Scan for the cell matching the given text and deliver its (X, Y) coordinate at center. 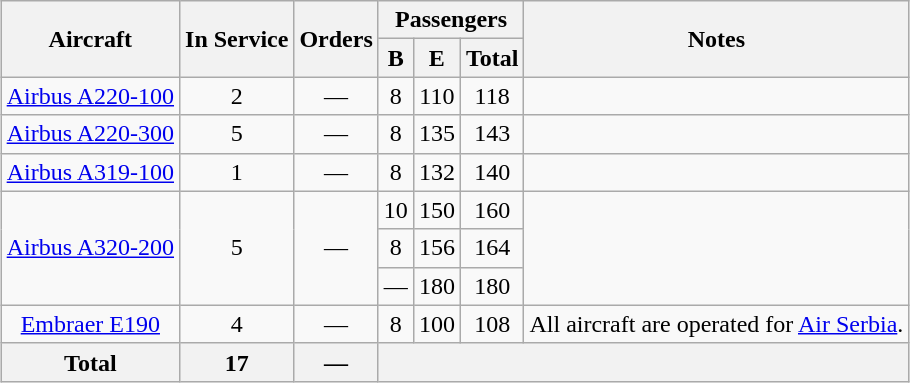
135 (436, 134)
Embraer E190 (90, 324)
Airbus A320-200 (90, 248)
118 (492, 96)
110 (436, 96)
Airbus A319-100 (90, 172)
10 (396, 210)
2 (237, 96)
100 (436, 324)
Airbus A220-100 (90, 96)
E (436, 58)
143 (492, 134)
164 (492, 248)
In Service (237, 39)
160 (492, 210)
1 (237, 172)
Notes (716, 39)
17 (237, 362)
Passengers (451, 20)
150 (436, 210)
4 (237, 324)
B (396, 58)
140 (492, 172)
All aircraft are operated for Air Serbia. (716, 324)
156 (436, 248)
108 (492, 324)
Orders (336, 39)
Airbus A220-300 (90, 134)
Aircraft (90, 39)
132 (436, 172)
